Scan for the cell matching the given text and deliver its [x, y] coordinate at center. 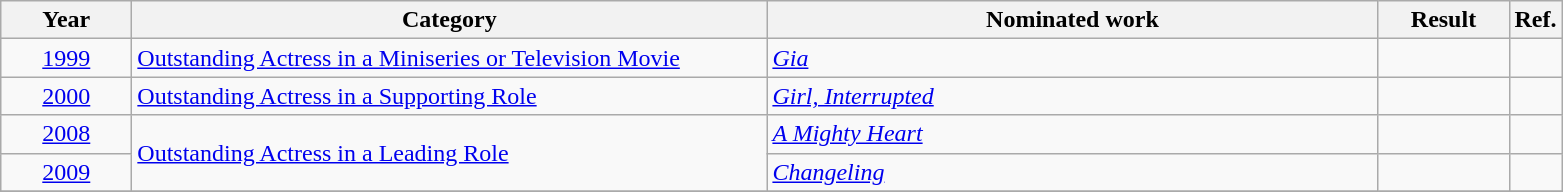
A Mighty Heart [1072, 134]
Result [1444, 20]
Ref. [1536, 20]
Category [450, 20]
Nominated work [1072, 20]
2000 [66, 96]
1999 [66, 58]
Changeling [1072, 172]
Outstanding Actress in a Supporting Role [450, 96]
Outstanding Actress in a Miniseries or Television Movie [450, 58]
Gia [1072, 58]
2008 [66, 134]
Year [66, 20]
Outstanding Actress in a Leading Role [450, 153]
2009 [66, 172]
Girl, Interrupted [1072, 96]
